Determine the (X, Y) coordinate at the center of the cell enclosing the given text.  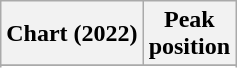
Peakposition (189, 34)
Chart (2022) (72, 34)
